Locate the cell with the specified text and output its (x, y) center coordinate. 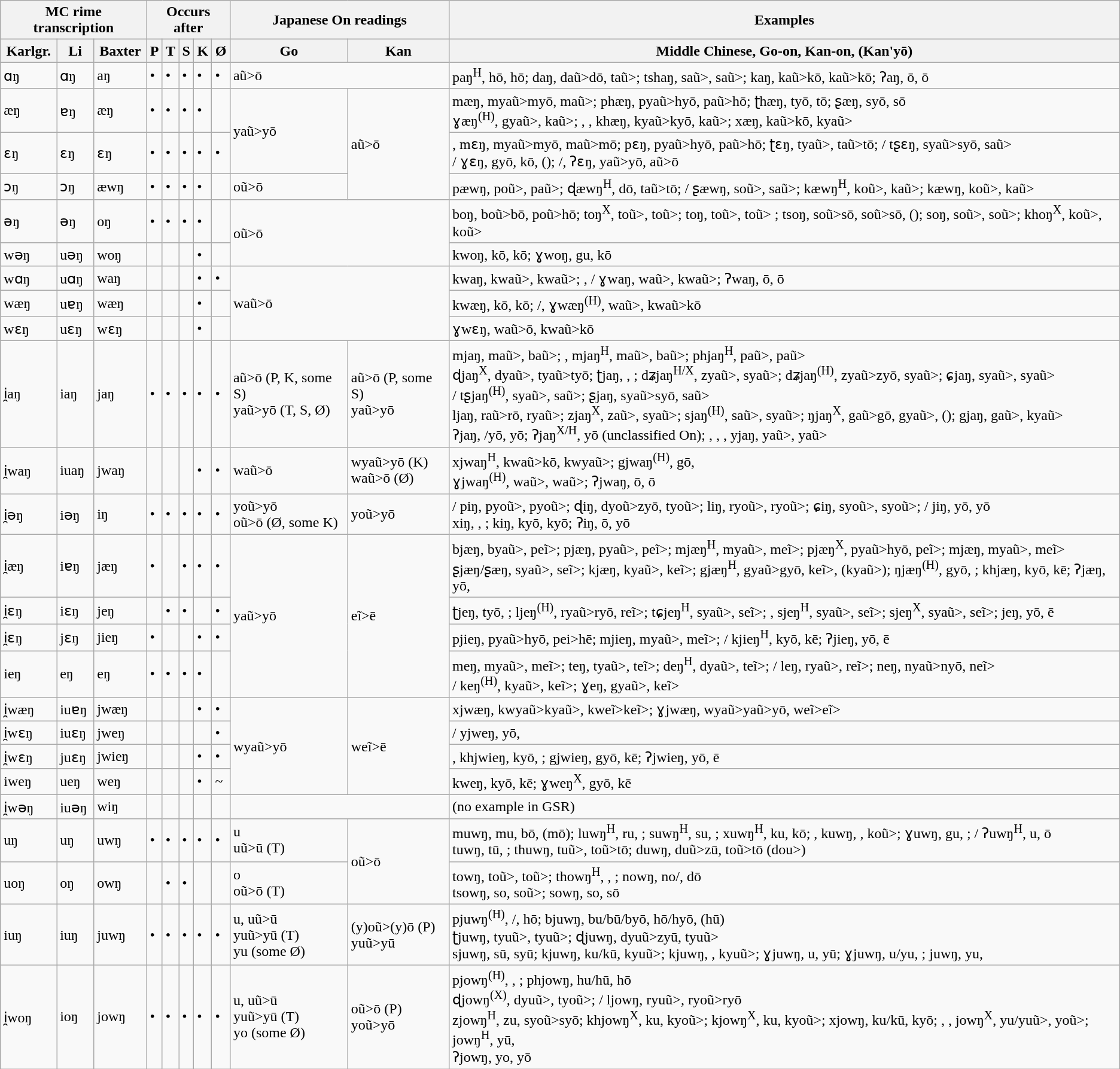
juwŋ (120, 935)
aŋ (120, 75)
meŋ, myaũ>, meĩ>; teŋ, tyaũ>, teĩ>; deŋH, dyaũ>, teĩ>; / leŋ, ryaũ>, reĩ>; neŋ, nyaũ>nyō, neĩ>/ keŋ(H), kyaũ>, keĩ>; ɣeŋ, gyaũ>, keĩ> (785, 674)
eĩ>ē (398, 616)
xjwæŋ, kwyaũ>kyaũ>, kweĩ>keĩ>; ɣjwæŋ, wyaũ>yaũ>yō, weĩ>eĩ> (785, 709)
Ø (221, 51)
iŋ (120, 514)
ɐŋ (75, 110)
K (203, 51)
, mɛŋ, myaũ>myō, maũ>mō; pɛŋ, pyaũ>hyō, paũ>hō; ʈɛŋ, tyaũ>, taũ>tō; / tʂɛŋ, syaũ>syō, saũ>/ ɣɛŋ, gyō, kō, (); /, ʔɛŋ, yaũ>yō, aũ>ō (785, 153)
u, uũ>ūyuũ>yū (T)yo (some Ø) (288, 1017)
jweŋ (120, 733)
wyaũ>yō (K)waũ>ō (Ø) (398, 470)
iuɐŋ (75, 709)
uǝŋ (75, 255)
i̯aŋ (29, 394)
i̯waŋ (29, 470)
towŋ, toũ>, toũ>; thowŋH, , ; nowŋ, no/, dō tsowŋ, so, soũ>; sowŋ, so, sō (785, 883)
uwŋ (120, 840)
wǝŋ (29, 255)
yoũ>yōoũ>ō (Ø, some K) (288, 514)
jeŋ (120, 611)
S (187, 51)
ioŋ (75, 1017)
iuɛŋ (75, 733)
aũ>ō (P, some S)yaũ>yō (398, 394)
Kan (398, 51)
yoũ>yō (398, 514)
jieŋ (120, 638)
owŋ (120, 883)
iuaŋ (75, 470)
Baxter (120, 51)
u, uũ>ūyuũ>yū (T)yu (some Ø) (288, 935)
boŋ, boũ>bō, poũ>hō; toŋX, toũ>, toũ>; toŋ, toũ>, toũ> ; tsoŋ, soũ>sō, soũ>sō, (); soŋ, soũ>, soũ>; khoŋX, koũ>, koũ> (785, 221)
Examples (785, 20)
P (154, 51)
/ yjweŋ, yō, (785, 733)
jæŋ (120, 566)
iuǝŋ (75, 807)
woŋ (120, 255)
ooũ>ō (T) (288, 883)
wiŋ (120, 807)
kwoŋ, kō, kō; ɣwoŋ, gu, kō (785, 255)
oũ>ō (P)yoũ>yō (398, 1017)
i̯wǝŋ (29, 807)
~ (221, 781)
uuũ>ū (T) (288, 840)
iɛŋ (75, 611)
uɐŋ (75, 304)
Japanese On readings (339, 20)
ɣwɛŋ, waũ>ō, kwaũ>kō (785, 328)
pæwŋ, poũ>, paũ>; ɖæwŋH, dō, taũ>tō; / ʂæwŋ, soũ>, saũ>; kæwŋH, koũ>, kaũ>; kæwŋ, koũ>, kaũ> (785, 187)
MC rime transcription (74, 20)
jwieŋ (120, 757)
paŋH, hō, hō; daŋ, daũ>dō, taũ>; tshaŋ, saũ>, saũ>; kaŋ, kaũ>kō, kaũ>kō; ʔaŋ, ō, ō (785, 75)
jwæŋ (120, 709)
æwŋ (120, 187)
juɛŋ (75, 757)
/ piŋ, pyoũ>, pyoũ>; ɖiŋ, dyoũ>zyō, tyoũ>; liŋ, ryoũ>, ryoũ>; ɕiŋ, syoũ>, syoũ>; / jiŋ, yō, yō xiŋ, , ; kiŋ, kyō, kyō; ʔiŋ, ō, yō (785, 514)
jaŋ (120, 394)
i̯wæŋ (29, 709)
uɑŋ (75, 278)
, khjwieŋ, kyō, ; gjwieŋ, gyō, kē; ʔjwieŋ, yō, ē (785, 757)
Li (75, 51)
pjieŋ, pyaũ>hyō, pei>hē; mjieŋ, myaũ>, meĩ>; / kjieŋH, kyō, kē; ʔjieŋ, yō, ē (785, 638)
iaŋ (75, 394)
weĩ>ē (398, 747)
Karlgr. (29, 51)
wɑŋ (29, 278)
uoŋ (29, 883)
mæŋ, myaũ>myō, maũ>; phæŋ, pyaũ>hyō, paũ>hō; ʈhæŋ, tyō, tō; ʂæŋ, syō, sō ɣæŋ(H), gyaũ>, kaũ>; , , khæŋ, kyaũ>kyō, kaũ>; xæŋ, kaũ>kō, kyaũ> (785, 110)
T (171, 51)
aũ>ō (P, K, some S)yaũ>yō (T, S, Ø) (288, 394)
(no example in GSR) (785, 807)
ueŋ (75, 781)
i̯æŋ (29, 566)
jɛŋ (75, 638)
kwæŋ, kō, kō; /, ɣwæŋ(H), waũ>, kwaũ>kō (785, 304)
(y)oũ>(y)ō (P)yuũ>yū (398, 935)
Occurs after (188, 20)
iweŋ (29, 781)
Middle Chinese, Go-on, Kan-on, (Kan'yō) (785, 51)
uɛŋ (75, 328)
weŋ (120, 781)
jowŋ (120, 1017)
ieŋ (29, 674)
jwaŋ (120, 470)
wyaũ>yō (288, 747)
xjwaŋH, kwaũ>kō, kwyaũ>; gjwaŋ(H), gō, ɣjwaŋ(H), waũ>, waũ>; ʔjwaŋ, ō, ō (785, 470)
waŋ (120, 278)
Go (288, 51)
i̯ǝŋ (29, 514)
ʈjeŋ, tyō, ; ljeŋ(H), ryaũ>ryō, reĩ>; tɕjeŋH, syaũ>, seĩ>; , sjeŋH, syaũ>, seĩ>; sjeŋX, syaũ>, seĩ>; jeŋ, yō, ē (785, 611)
i̯woŋ (29, 1017)
iɐŋ (75, 566)
kweŋ, kyō, kē; ɣweŋX, gyō, kē (785, 781)
kwaŋ, kwaũ>, kwaũ>; , / ɣwaŋ, waũ>, kwaũ>; ʔwaŋ, ō, ō (785, 278)
iǝŋ (75, 514)
